Capture the cell that displays the provided text and extract its (x, y) central coordinate. 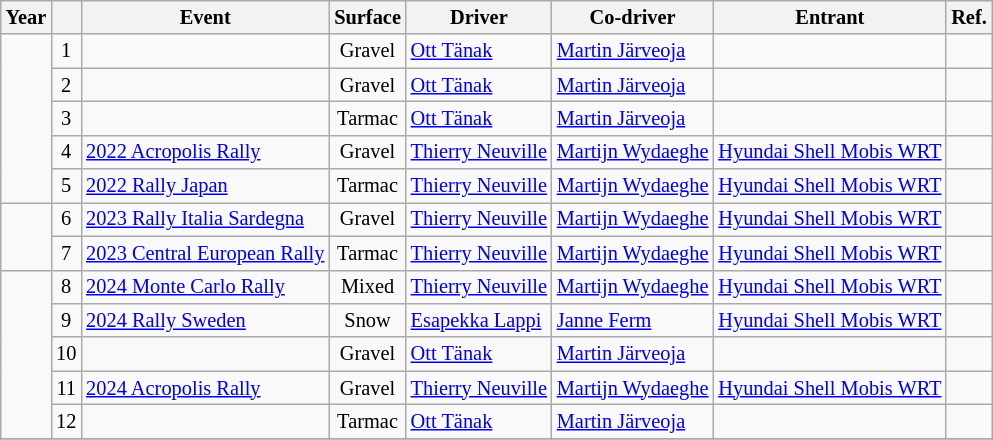
Surface (367, 17)
Snow (367, 320)
2023 Central European Rally (205, 253)
9 (66, 320)
2023 Rally Italia Sardegna (205, 219)
12 (66, 421)
Event (205, 17)
Entrant (830, 17)
Esapekka Lappi (479, 320)
7 (66, 253)
6 (66, 219)
2022 Acropolis Rally (205, 152)
1 (66, 51)
3 (66, 118)
5 (66, 186)
4 (66, 152)
2024 Monte Carlo Rally (205, 287)
Mixed (367, 287)
2024 Rally Sweden (205, 320)
2022 Rally Japan (205, 186)
2 (66, 85)
Year (26, 17)
Driver (479, 17)
2024 Acropolis Rally (205, 388)
10 (66, 354)
Ref. (968, 17)
Janne Ferm (633, 320)
11 (66, 388)
8 (66, 287)
Co-driver (633, 17)
